Search for the cell housing the specified text and yield its [X, Y] center coordinate. 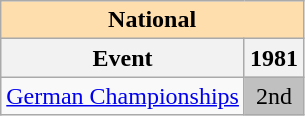
German Championships [123, 96]
Event [123, 58]
2nd [274, 96]
1981 [274, 58]
National [152, 20]
